Search for the cell housing the specified text and yield its [X, Y] center coordinate. 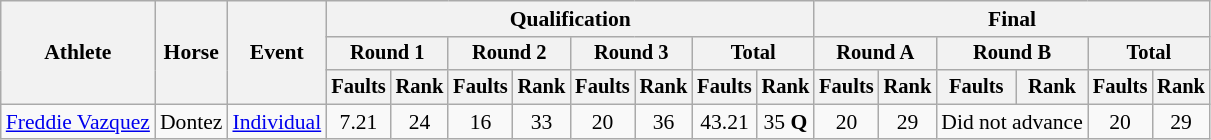
Individual [276, 122]
36 [664, 122]
Round 3 [631, 54]
Freddie Vazquez [78, 122]
Athlete [78, 52]
43.21 [724, 122]
Qualification [570, 19]
16 [480, 122]
Dontez [191, 122]
Round A [875, 54]
Round 1 [387, 54]
Did not advance [1012, 122]
35 Q [786, 122]
24 [420, 122]
Final [1012, 19]
Event [276, 52]
Round 2 [509, 54]
Round B [1012, 54]
Horse [191, 52]
7.21 [358, 122]
33 [542, 122]
